Find where the given text appears and provide that cell's center as [X, Y] coordinate. 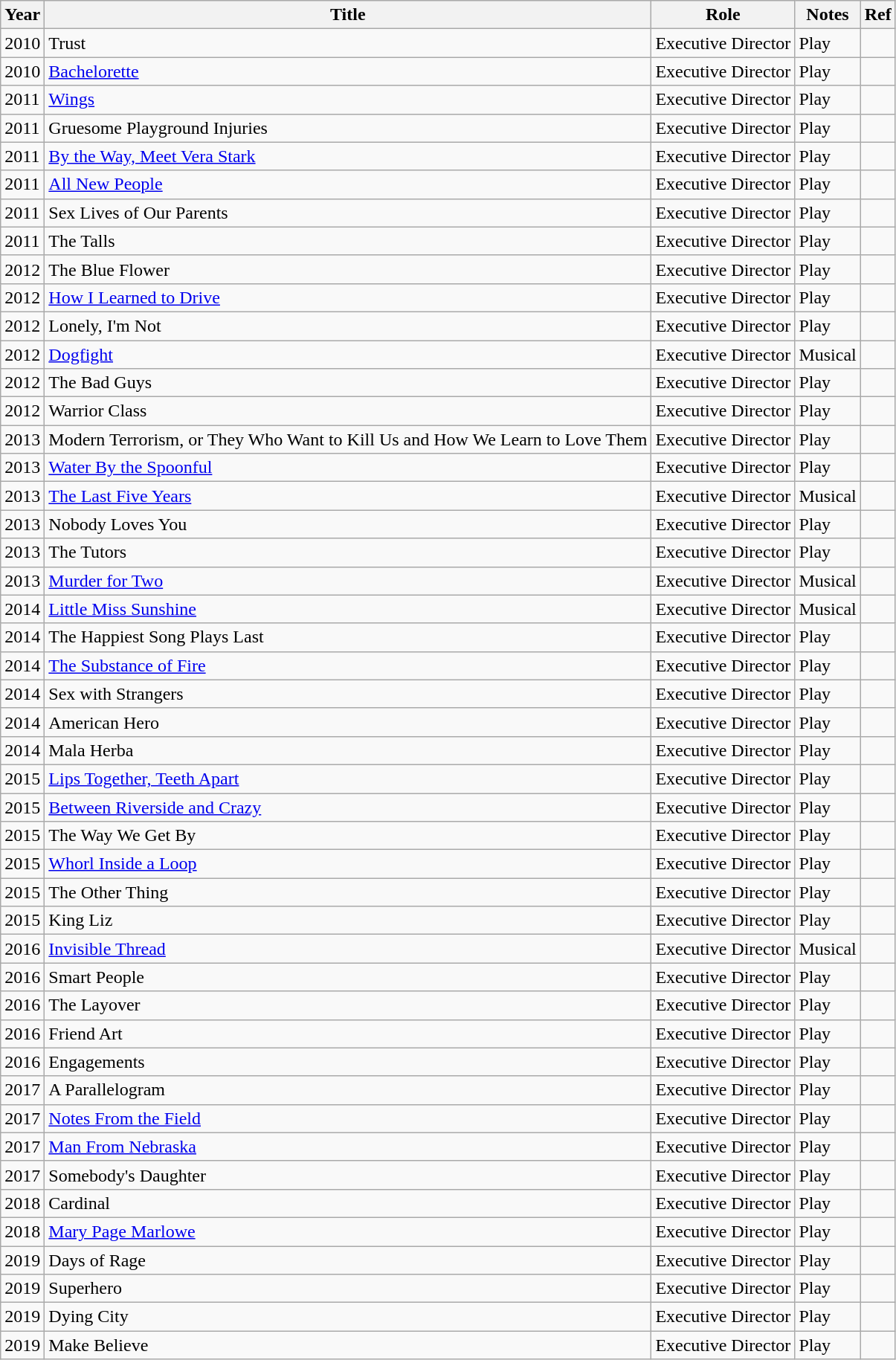
Water By the Spoonful [348, 468]
Dogfight [348, 355]
Somebody's Daughter [348, 1175]
Smart People [348, 977]
Lonely, I'm Not [348, 326]
Modern Terrorism, or They Who Want to Kill Us and How We Learn to Love Them [348, 439]
Between Riverside and Crazy [348, 807]
Lips Together, Teeth Apart [348, 779]
Dying City [348, 1317]
The Blue Flower [348, 269]
Sex Lives of Our Parents [348, 213]
Nobody Loves You [348, 524]
Sex with Strangers [348, 694]
The Layover [348, 1005]
Bachelorette [348, 71]
Gruesome Playground Injuries [348, 128]
Notes From the Field [348, 1118]
Invisible Thread [348, 949]
American Hero [348, 722]
Trust [348, 43]
The Substance of Fire [348, 666]
Superhero [348, 1289]
Warrior Class [348, 411]
Role [723, 15]
Little Miss Sunshine [348, 609]
Notes [828, 15]
Man From Nebraska [348, 1147]
Make Believe [348, 1345]
By the Way, Meet Vera Stark [348, 156]
Mary Page Marlowe [348, 1231]
A Parallelogram [348, 1090]
Friend Art [348, 1034]
Days of Rage [348, 1260]
The Bad Guys [348, 383]
Title [348, 15]
How I Learned to Drive [348, 297]
Cardinal [348, 1203]
Whorl Inside a Loop [348, 864]
Wings [348, 100]
King Liz [348, 921]
The Other Thing [348, 892]
Mala Herba [348, 750]
The Last Five Years [348, 496]
The Way We Get By [348, 836]
The Talls [348, 241]
Engagements [348, 1062]
Murder for Two [348, 581]
Ref [877, 15]
The Tutors [348, 552]
Year [22, 15]
All New People [348, 184]
The Happiest Song Plays Last [348, 637]
